From the cell containing the given text, extract its center point as (x, y) coordinate. 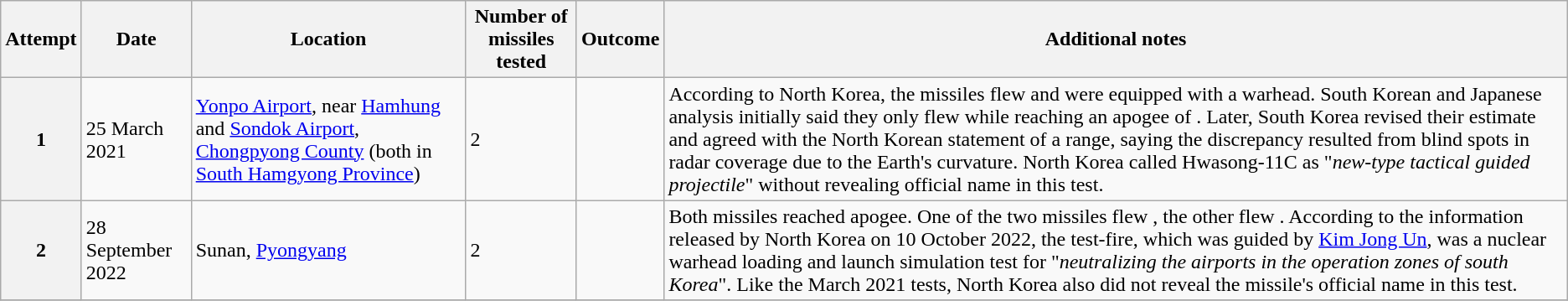
Attempt (41, 39)
1 (41, 139)
Sunan, Pyongyang (328, 250)
25 March 2021 (136, 139)
Date (136, 39)
Location (328, 39)
Additional notes (1116, 39)
Outcome (620, 39)
28 September 2022 (136, 250)
Number of missiles tested (521, 39)
Yonpo Airport, near Hamhung and Sondok Airport, Chongpyong County (both in South Hamgyong Province) (328, 139)
